Determine the (x, y) coordinate at the center of the cell enclosing the given text.  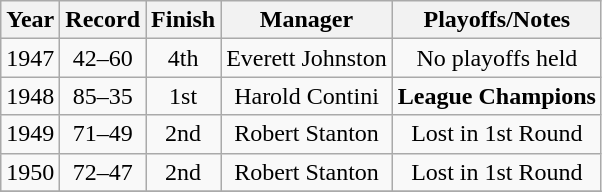
Manager (307, 20)
No playoffs held (496, 58)
1949 (30, 134)
1950 (30, 172)
Everett Johnston (307, 58)
Year (30, 20)
71–49 (103, 134)
72–47 (103, 172)
85–35 (103, 96)
Record (103, 20)
4th (184, 58)
1948 (30, 96)
1st (184, 96)
Harold Contini (307, 96)
42–60 (103, 58)
Finish (184, 20)
League Champions (496, 96)
Playoffs/Notes (496, 20)
1947 (30, 58)
